Find where the given text appears and provide that cell's center as [X, Y] coordinate. 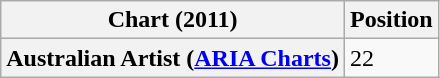
22 [391, 58]
Position [391, 20]
Australian Artist (ARIA Charts) [173, 58]
Chart (2011) [173, 20]
